Find where the given text appears and provide that cell's center as [x, y] coordinate. 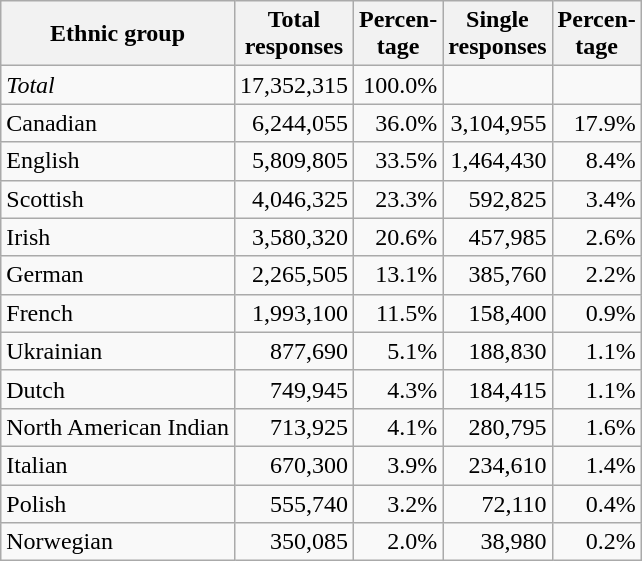
713,925 [294, 427]
Total [118, 85]
German [118, 275]
3.2% [398, 503]
3,580,320 [294, 237]
13.1% [398, 275]
3.4% [596, 199]
3,104,955 [498, 123]
English [118, 161]
184,415 [498, 389]
5.1% [398, 351]
French [118, 313]
North American Indian [118, 427]
38,980 [498, 542]
72,110 [498, 503]
2.6% [596, 237]
280,795 [498, 427]
Scottish [118, 199]
23.3% [398, 199]
457,985 [498, 237]
17,352,315 [294, 85]
36.0% [398, 123]
6,244,055 [294, 123]
8.4% [596, 161]
0.4% [596, 503]
670,300 [294, 465]
877,690 [294, 351]
385,760 [498, 275]
Dutch [118, 389]
0.9% [596, 313]
17.9% [596, 123]
Totalresponses [294, 34]
4,046,325 [294, 199]
749,945 [294, 389]
Italian [118, 465]
350,085 [294, 542]
5,809,805 [294, 161]
Polish [118, 503]
555,740 [294, 503]
3.9% [398, 465]
158,400 [498, 313]
234,610 [498, 465]
Ukrainian [118, 351]
20.6% [398, 237]
Irish [118, 237]
4.3% [398, 389]
33.5% [398, 161]
0.2% [596, 542]
11.5% [398, 313]
1,993,100 [294, 313]
100.0% [398, 85]
1.4% [596, 465]
1.6% [596, 427]
2.0% [398, 542]
188,830 [498, 351]
Norwegian [118, 542]
Canadian [118, 123]
1,464,430 [498, 161]
592,825 [498, 199]
Singleresponses [498, 34]
Ethnic group [118, 34]
2.2% [596, 275]
4.1% [398, 427]
2,265,505 [294, 275]
